Determine the (x, y) coordinate at the center of the cell enclosing the given text.  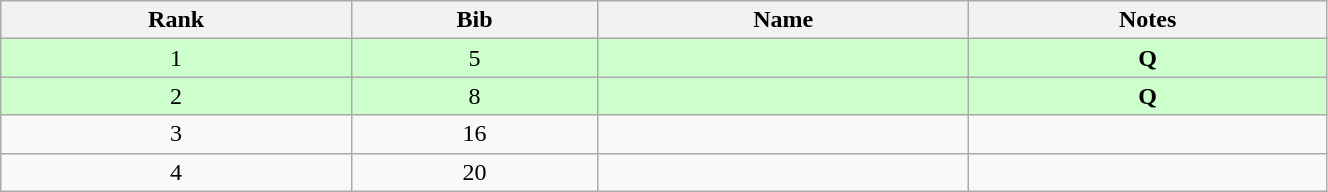
Rank (176, 20)
1 (176, 58)
Name (784, 20)
20 (474, 172)
16 (474, 134)
3 (176, 134)
Notes (1148, 20)
5 (474, 58)
8 (474, 96)
Bib (474, 20)
2 (176, 96)
4 (176, 172)
